Search for the cell housing the specified text and yield its [x, y] center coordinate. 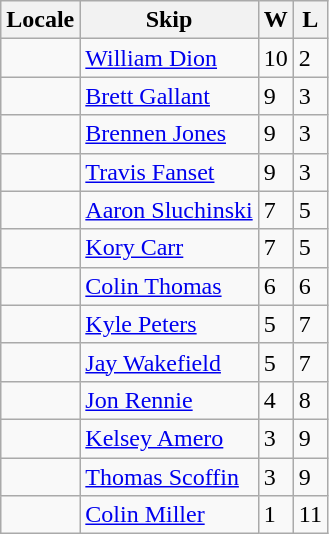
2 [310, 58]
Brennen Jones [169, 134]
Kyle Peters [169, 324]
William Dion [169, 58]
Kelsey Amero [169, 438]
Travis Fanset [169, 172]
Brett Gallant [169, 96]
Aaron Sluchinski [169, 210]
Skip [169, 20]
Jay Wakefield [169, 362]
Colin Thomas [169, 286]
1 [276, 515]
Kory Carr [169, 248]
10 [276, 58]
Colin Miller [169, 515]
Jon Rennie [169, 400]
L [310, 20]
8 [310, 400]
4 [276, 400]
Thomas Scoffin [169, 477]
11 [310, 515]
W [276, 20]
Locale [40, 20]
